Identify which cell holds the provided text, then report its (X, Y) central coordinate. 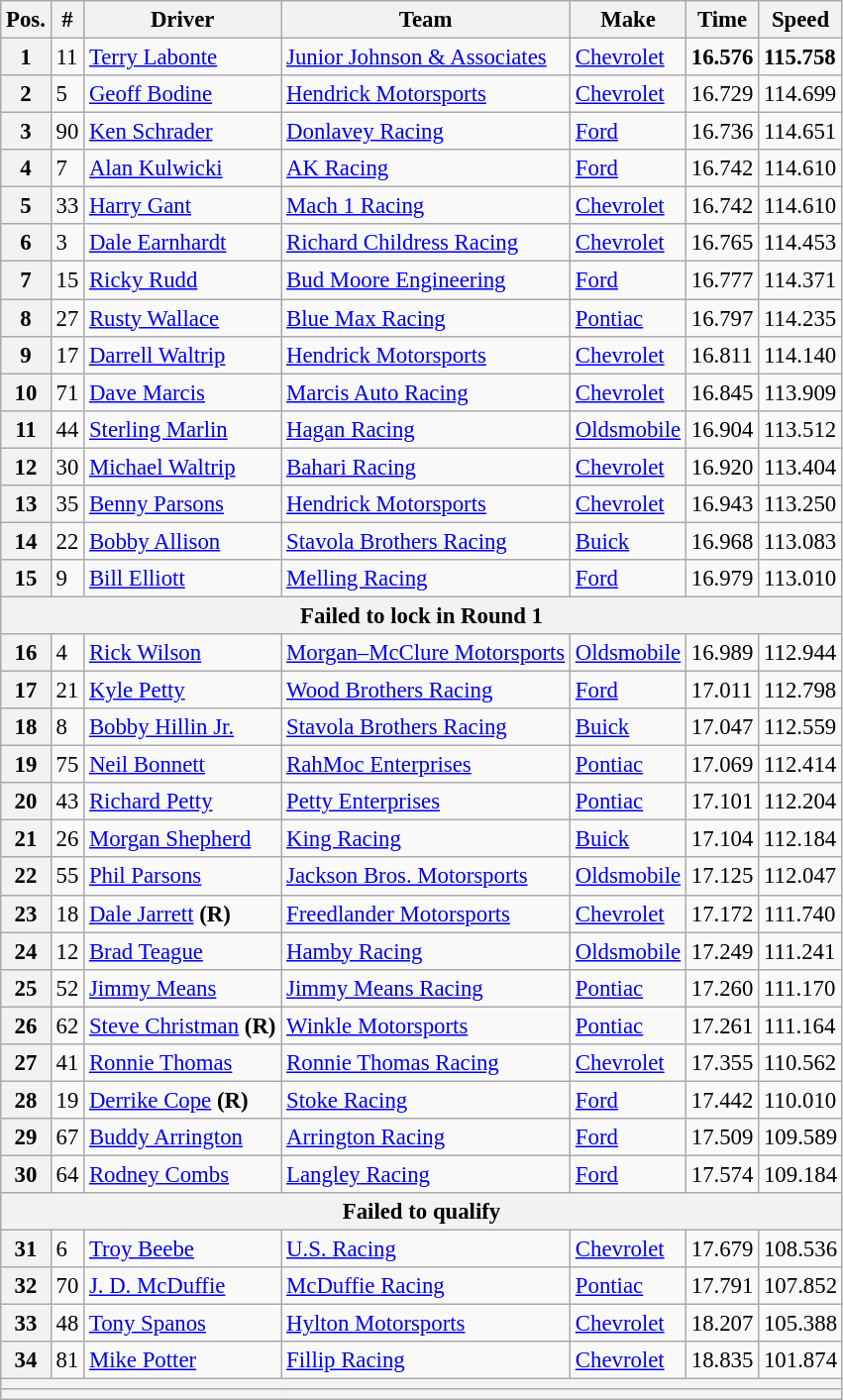
17.260 (721, 988)
112.414 (800, 765)
Michael Waltrip (182, 467)
Rodney Combs (182, 1174)
Junior Johnson & Associates (426, 57)
18.835 (721, 1360)
16.920 (721, 467)
17.125 (721, 877)
111.740 (800, 914)
108.536 (800, 1249)
King Racing (426, 839)
112.798 (800, 691)
U.S. Racing (426, 1249)
J. D. McDuffie (182, 1286)
25 (26, 988)
29 (26, 1137)
Brad Teague (182, 951)
Sterling Marlin (182, 429)
17.791 (721, 1286)
RahMoc Enterprises (426, 765)
48 (67, 1324)
13 (26, 504)
Make (628, 20)
114.651 (800, 132)
52 (67, 988)
Ken Schrader (182, 132)
Bud Moore Engineering (426, 280)
17.172 (721, 914)
Jimmy Means Racing (426, 988)
16.777 (721, 280)
110.562 (800, 1063)
43 (67, 802)
Melling Racing (426, 579)
Jimmy Means (182, 988)
17.509 (721, 1137)
2 (26, 94)
113.512 (800, 429)
113.909 (800, 392)
16.729 (721, 94)
McDuffie Racing (426, 1286)
Driver (182, 20)
16.989 (721, 653)
Derrike Cope (R) (182, 1100)
16.797 (721, 318)
32 (26, 1286)
Buddy Arrington (182, 1137)
Neil Bonnett (182, 765)
Phil Parsons (182, 877)
114.453 (800, 243)
AK Racing (426, 168)
109.589 (800, 1137)
Bobby Hillin Jr. (182, 727)
113.083 (800, 541)
71 (67, 392)
Bahari Racing (426, 467)
17.101 (721, 802)
Terry Labonte (182, 57)
55 (67, 877)
17.679 (721, 1249)
Hamby Racing (426, 951)
113.404 (800, 467)
Troy Beebe (182, 1249)
62 (67, 1025)
Morgan Shepherd (182, 839)
35 (67, 504)
115.758 (800, 57)
23 (26, 914)
114.699 (800, 94)
Mike Potter (182, 1360)
16.576 (721, 57)
18.207 (721, 1324)
Blue Max Racing (426, 318)
113.250 (800, 504)
# (67, 20)
Richard Childress Racing (426, 243)
16.845 (721, 392)
109.184 (800, 1174)
17.442 (721, 1100)
20 (26, 802)
Langley Racing (426, 1174)
Hagan Racing (426, 429)
Harry Gant (182, 206)
44 (67, 429)
67 (67, 1137)
111.170 (800, 988)
Petty Enterprises (426, 802)
112.184 (800, 839)
Ronnie Thomas Racing (426, 1063)
107.852 (800, 1286)
16.765 (721, 243)
Morgan–McClure Motorsports (426, 653)
17.261 (721, 1025)
14 (26, 541)
90 (67, 132)
16.811 (721, 355)
Failed to lock in Round 1 (422, 615)
112.047 (800, 877)
Stoke Racing (426, 1100)
112.559 (800, 727)
16.904 (721, 429)
16.736 (721, 132)
64 (67, 1174)
101.874 (800, 1360)
17.355 (721, 1063)
17.249 (721, 951)
114.140 (800, 355)
16.968 (721, 541)
17.047 (721, 727)
17.574 (721, 1174)
Time (721, 20)
70 (67, 1286)
16 (26, 653)
Freedlander Motorsports (426, 914)
Fillip Racing (426, 1360)
Failed to qualify (422, 1212)
Dave Marcis (182, 392)
105.388 (800, 1324)
75 (67, 765)
114.235 (800, 318)
Wood Brothers Racing (426, 691)
Marcis Auto Racing (426, 392)
Winkle Motorsports (426, 1025)
10 (26, 392)
Tony Spanos (182, 1324)
Kyle Petty (182, 691)
Hylton Motorsports (426, 1324)
16.943 (721, 504)
17.104 (721, 839)
111.241 (800, 951)
Steve Christman (R) (182, 1025)
41 (67, 1063)
Rusty Wallace (182, 318)
Donlavey Racing (426, 132)
110.010 (800, 1100)
Darrell Waltrip (182, 355)
Ricky Rudd (182, 280)
Speed (800, 20)
Benny Parsons (182, 504)
17.011 (721, 691)
Arrington Racing (426, 1137)
Bobby Allison (182, 541)
113.010 (800, 579)
112.944 (800, 653)
28 (26, 1100)
Rick Wilson (182, 653)
34 (26, 1360)
Pos. (26, 20)
81 (67, 1360)
16.979 (721, 579)
Dale Jarrett (R) (182, 914)
Geoff Bodine (182, 94)
Mach 1 Racing (426, 206)
31 (26, 1249)
Bill Elliott (182, 579)
24 (26, 951)
Richard Petty (182, 802)
111.164 (800, 1025)
17.069 (721, 765)
Ronnie Thomas (182, 1063)
Jackson Bros. Motorsports (426, 877)
Dale Earnhardt (182, 243)
114.371 (800, 280)
Alan Kulwicki (182, 168)
112.204 (800, 802)
Team (426, 20)
1 (26, 57)
